Identify which cell holds the provided text, then report its (x, y) central coordinate. 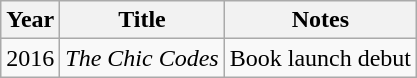
The Chic Codes (142, 58)
Title (142, 20)
Book launch debut (320, 58)
Notes (320, 20)
2016 (30, 58)
Year (30, 20)
